Detect which cell encompasses the target text, then output its (X, Y) center coordinate. 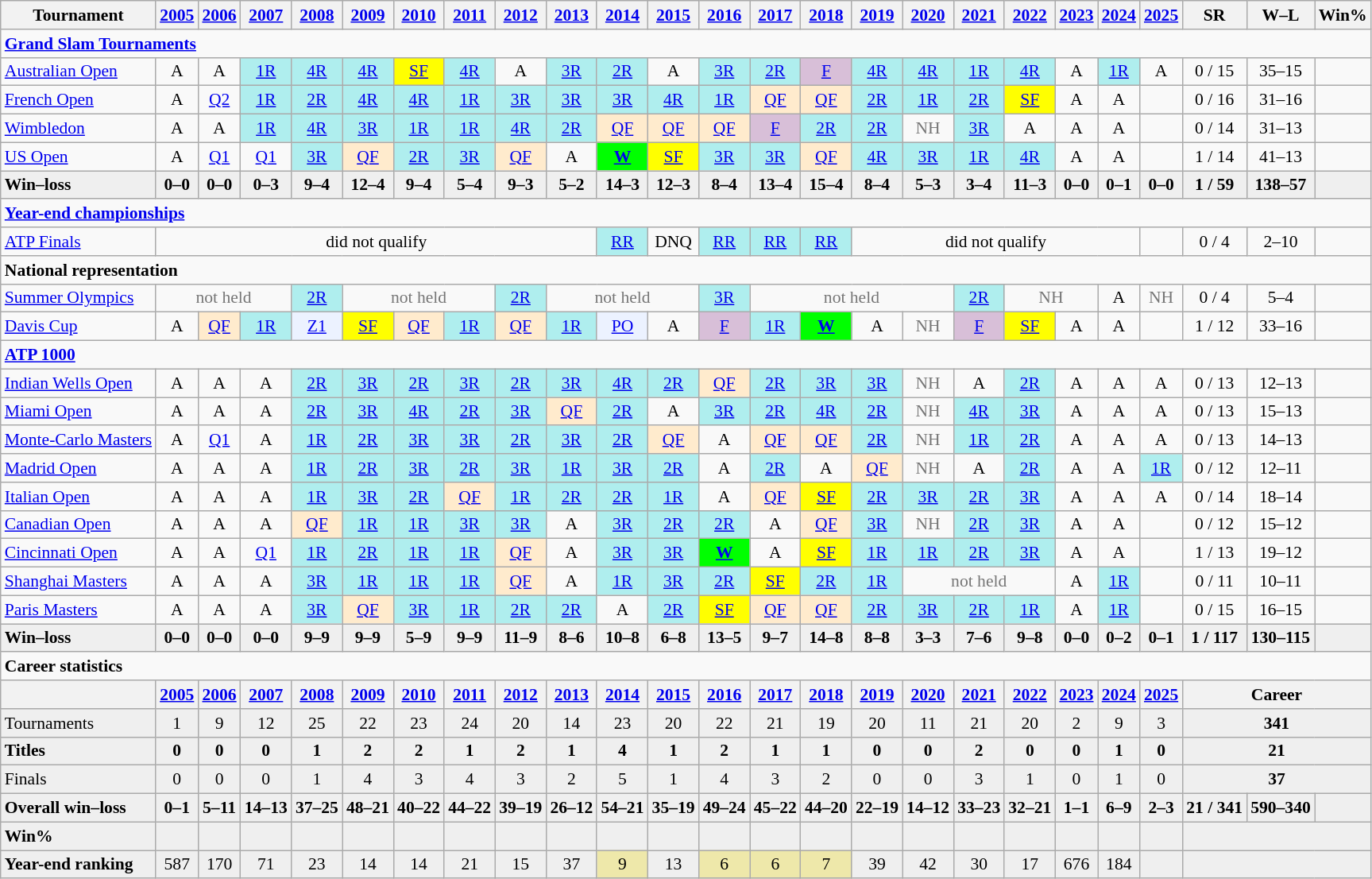
W–L (1281, 15)
15–4 (826, 185)
Madrid Open (78, 468)
Tournament (78, 15)
1 / 13 (1214, 553)
8–6 (571, 638)
41–13 (1281, 157)
14–8 (826, 638)
22–19 (877, 808)
130–115 (1281, 638)
19–12 (1281, 553)
17 (1030, 865)
18–14 (1281, 497)
1 / 117 (1214, 638)
31–16 (1281, 100)
1 / 59 (1214, 185)
341 (1276, 723)
Year-end championships (686, 214)
2–10 (1281, 242)
0 / 16 (1214, 100)
PO (622, 327)
1 / 14 (1214, 157)
Shanghai Masters (78, 582)
54–21 (622, 808)
13 (674, 865)
Australian Open (78, 72)
9–7 (775, 638)
37–25 (317, 808)
16–15 (1281, 610)
Miami Open (78, 412)
14–12 (928, 808)
French Open (78, 100)
Grand Slam Tournaments (686, 44)
Davis Cup (78, 327)
ATP 1000 (686, 355)
11 (928, 723)
US Open (78, 157)
0 / 11 (1214, 582)
590–340 (1281, 808)
3–4 (979, 185)
1 / 12 (1214, 327)
44–20 (826, 808)
7 (826, 865)
12–4 (368, 185)
14–3 (622, 185)
11–9 (520, 638)
Career statistics (686, 667)
26–12 (571, 808)
33–16 (1281, 327)
Indian Wells Open (78, 383)
587 (176, 865)
40–22 (419, 808)
15–12 (1281, 525)
0–2 (1119, 638)
170 (219, 865)
12–13 (1281, 383)
184 (1119, 865)
Wimbledon (78, 129)
Overall win–loss (78, 808)
32–21 (1030, 808)
6–9 (1119, 808)
Finals (78, 780)
9–3 (520, 185)
25 (317, 723)
13–4 (775, 185)
1–1 (1076, 808)
12 (266, 723)
5–9 (419, 638)
Year-end ranking (78, 865)
Canadian Open (78, 525)
71 (266, 865)
Career (1276, 695)
45–22 (775, 808)
35–15 (1281, 72)
21 / 341 (1214, 808)
ATP Finals (78, 242)
11–3 (1030, 185)
44–22 (470, 808)
39–19 (520, 808)
39 (877, 865)
National representation (686, 270)
30 (979, 865)
24 (470, 723)
31–13 (1281, 129)
10–11 (1281, 582)
5–11 (219, 808)
Titles (78, 751)
Q2 (219, 100)
6–8 (674, 638)
676 (1076, 865)
5–2 (571, 185)
Paris Masters (78, 610)
10–8 (622, 638)
12–11 (1281, 468)
35–19 (674, 808)
DNQ (674, 242)
Cincinnati Open (78, 553)
Summer Olympics (78, 298)
33–23 (979, 808)
15 (520, 865)
Italian Open (78, 497)
2–3 (1161, 808)
7–6 (979, 638)
15–13 (1281, 412)
5 (622, 780)
12–3 (674, 185)
19 (826, 723)
Monte-Carlo Masters (78, 440)
13–5 (725, 638)
138–57 (1281, 185)
Tournaments (78, 723)
3–3 (928, 638)
49–24 (725, 808)
SR (1214, 15)
42 (928, 865)
5–3 (928, 185)
Z1 (317, 327)
48–21 (368, 808)
0–3 (266, 185)
9–8 (1030, 638)
8–8 (877, 638)
